Find where the given text appears and provide that cell's center as [x, y] coordinate. 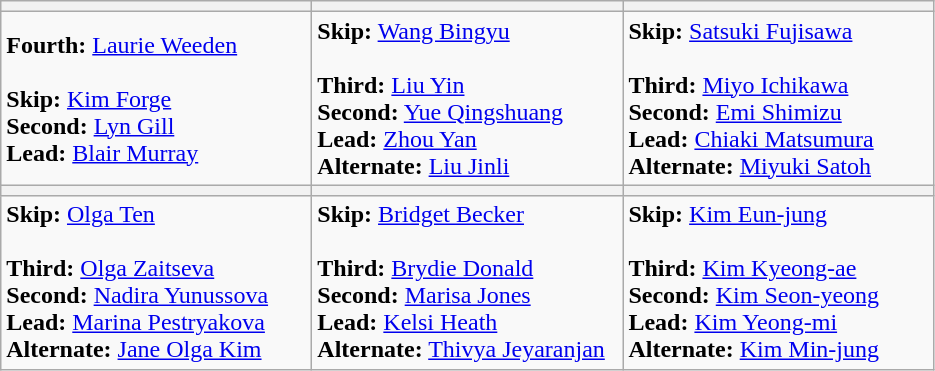
Skip: Olga TenThird: Olga Zaitseva Second: Nadira Yunussova Lead: Marina Pestryakova Alternate: Jane Olga Kim [156, 282]
Skip: Wang BingyuThird: Liu Yin Second: Yue Qingshuang Lead: Zhou Yan Alternate: Liu Jinli [468, 98]
Skip: Bridget BeckerThird: Brydie Donald Second: Marisa Jones Lead: Kelsi Heath Alternate: Thivya Jeyaranjan [468, 282]
Skip: Kim Eun-jungThird: Kim Kyeong-ae Second: Kim Seon-yeong Lead: Kim Yeong-mi Alternate: Kim Min-jung [778, 282]
Fourth: Laurie WeedenSkip: Kim Forge Second: Lyn Gill Lead: Blair Murray [156, 98]
Skip: Satsuki FujisawaThird: Miyo Ichikawa Second: Emi Shimizu Lead: Chiaki Matsumura Alternate: Miyuki Satoh [778, 98]
